Scan for the cell matching the given text and deliver its [x, y] coordinate at center. 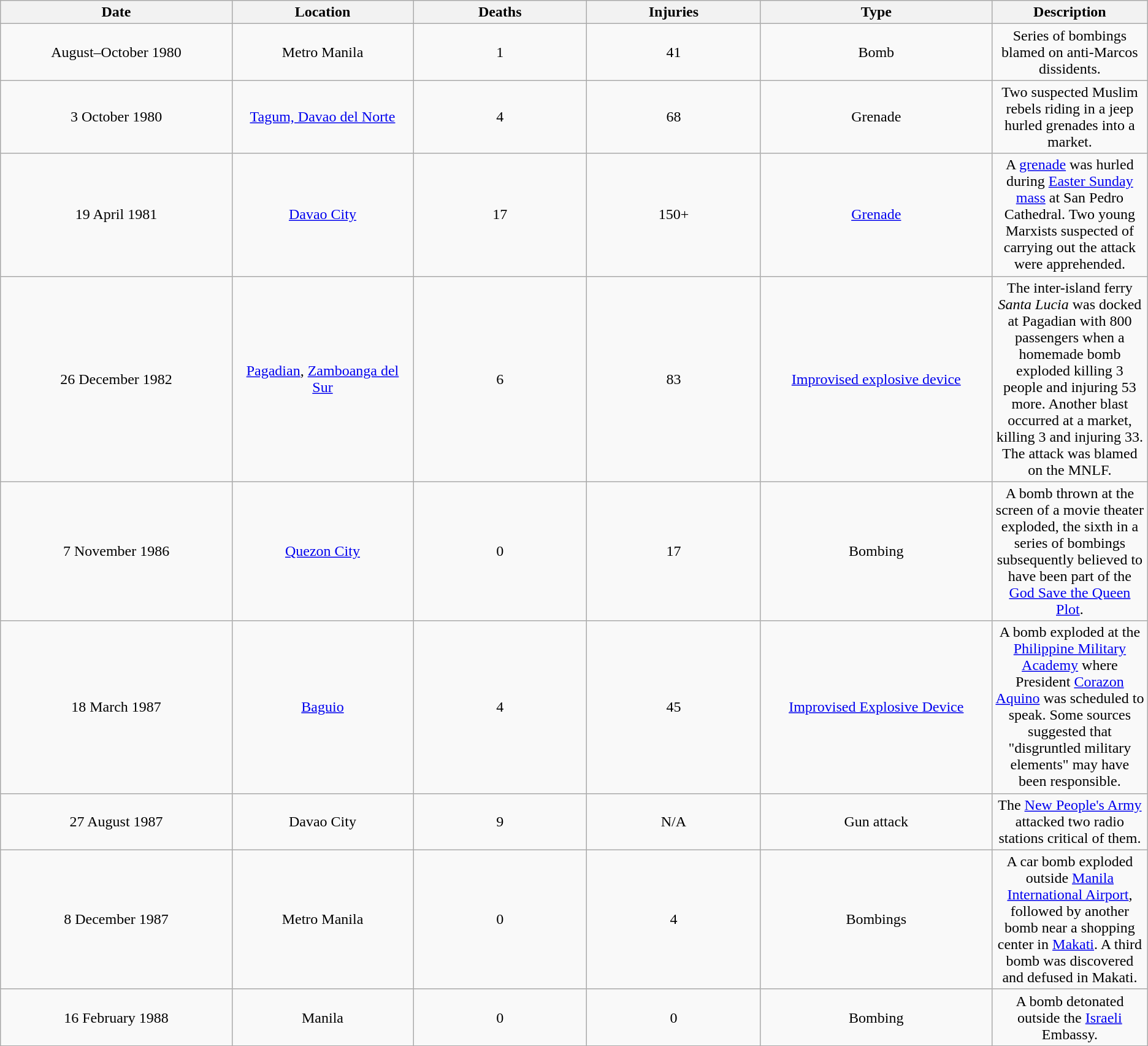
41 [673, 52]
Deaths [500, 12]
Pagadian, Zamboanga del Sur [323, 379]
16 February 1988 [117, 1017]
Bombings [876, 919]
Baguio [323, 707]
83 [673, 379]
26 December 1982 [117, 379]
7 November 1986 [117, 551]
Improvised Explosive Device [876, 707]
A grenade was hurled during Easter Sunday mass at San Pedro Cathedral. Two young Marxists suspected of carrying out the attack were apprehended. [1070, 215]
Injuries [673, 12]
6 [500, 379]
Type [876, 12]
August–October 1980 [117, 52]
The New People's Army attacked two radio stations critical of them. [1070, 821]
9 [500, 821]
Tagum, Davao del Norte [323, 117]
8 December 1987 [117, 919]
Series of bombings blamed on anti-Marcos dissidents. [1070, 52]
Manila [323, 1017]
A bomb detonated outside the Israeli Embassy. [1070, 1017]
Date [117, 12]
18 March 1987 [117, 707]
Improvised explosive device [876, 379]
Bomb [876, 52]
1 [500, 52]
Quezon City [323, 551]
45 [673, 707]
150+ [673, 215]
19 April 1981 [117, 215]
N/A [673, 821]
Location [323, 12]
27 August 1987 [117, 821]
Description [1070, 12]
68 [673, 117]
3 October 1980 [117, 117]
Gun attack [876, 821]
Two suspected Muslim rebels riding in a jeep hurled grenades into a market. [1070, 117]
